Search for the cell housing the specified text and yield its (x, y) center coordinate. 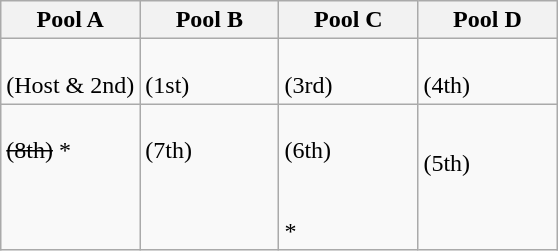
(6th) * (348, 177)
(5th) (488, 177)
Pool D (488, 20)
(Host & 2nd) (70, 72)
(1st) (210, 72)
(7th) (210, 177)
Pool A (70, 20)
Pool C (348, 20)
(4th) (488, 72)
Pool B (210, 20)
(3rd) (348, 72)
(8th) * (70, 177)
